Determine the [X, Y] coordinate at the center of the cell enclosing the given text.  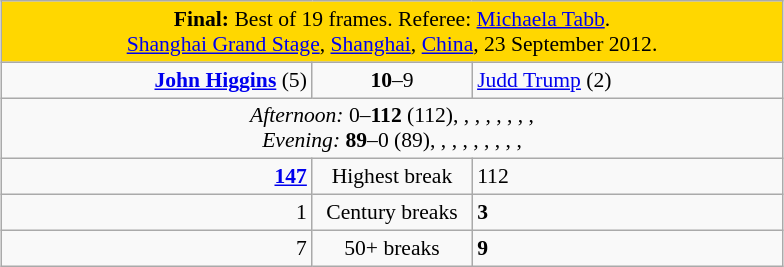
John Higgins (5) [157, 80]
Highest break [392, 177]
Judd Trump (2) [627, 80]
Afternoon: 0–112 (112), , , , , , , , Evening: 89–0 (89), , , , , , , , , [392, 128]
112 [627, 177]
10–9 [392, 80]
Final: Best of 19 frames. Referee: Michaela Tabb.Shanghai Grand Stage, Shanghai, China, 23 September 2012. [392, 32]
9 [627, 248]
3 [627, 213]
1 [157, 213]
Century breaks [392, 213]
50+ breaks [392, 248]
147 [157, 177]
7 [157, 248]
